Detect which cell encompasses the target text, then output its (X, Y) center coordinate. 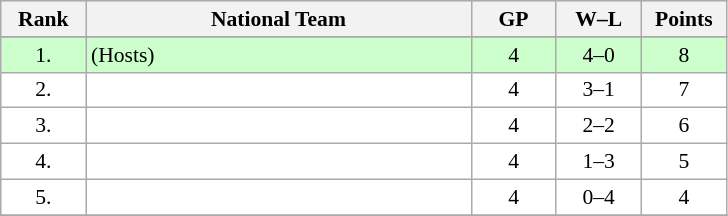
2–2 (598, 126)
4–0 (598, 55)
3–1 (598, 90)
4. (44, 162)
1–3 (598, 162)
7 (684, 90)
GP (514, 19)
1. (44, 55)
5 (684, 162)
(Hosts) (278, 55)
National Team (278, 19)
8 (684, 55)
Points (684, 19)
2. (44, 90)
5. (44, 197)
Rank (44, 19)
3. (44, 126)
0–4 (598, 197)
W–L (598, 19)
6 (684, 126)
